Extract the (X, Y) coordinate from the center of the cell holding the provided text.  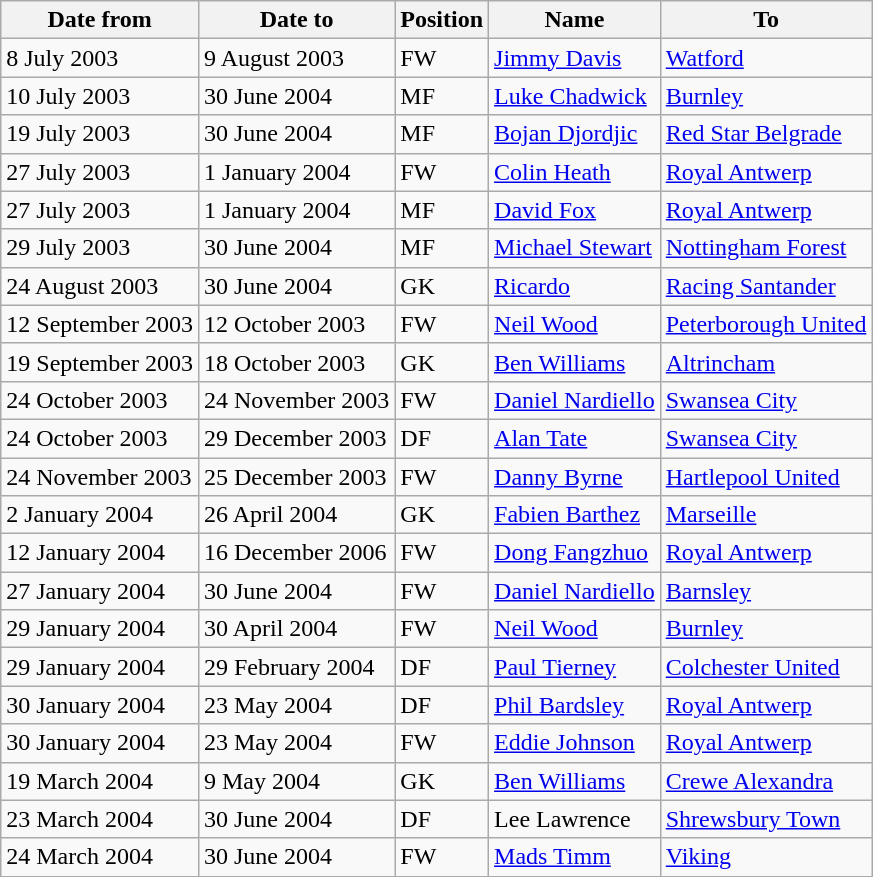
12 October 2003 (296, 324)
Colchester United (766, 667)
Marseille (766, 515)
Danny Byrne (575, 477)
Peterborough United (766, 324)
Luke Chadwick (575, 96)
Altrincham (766, 362)
29 July 2003 (100, 248)
8 July 2003 (100, 58)
29 February 2004 (296, 667)
23 March 2004 (100, 819)
Eddie Johnson (575, 743)
Hartlepool United (766, 477)
Paul Tierney (575, 667)
Bojan Djordjic (575, 134)
Watford (766, 58)
Ricardo (575, 286)
Position (442, 20)
David Fox (575, 210)
Date from (100, 20)
30 April 2004 (296, 629)
Racing Santander (766, 286)
27 January 2004 (100, 591)
26 April 2004 (296, 515)
10 July 2003 (100, 96)
19 September 2003 (100, 362)
19 July 2003 (100, 134)
Shrewsbury Town (766, 819)
Mads Timm (575, 857)
24 March 2004 (100, 857)
Phil Bardsley (575, 705)
Nottingham Forest (766, 248)
2 January 2004 (100, 515)
12 September 2003 (100, 324)
16 December 2006 (296, 553)
Lee Lawrence (575, 819)
Date to (296, 20)
Red Star Belgrade (766, 134)
Crewe Alexandra (766, 781)
25 December 2003 (296, 477)
To (766, 20)
24 August 2003 (100, 286)
18 October 2003 (296, 362)
Barnsley (766, 591)
Colin Heath (575, 172)
Name (575, 20)
Fabien Barthez (575, 515)
Michael Stewart (575, 248)
9 August 2003 (296, 58)
Dong Fangzhuo (575, 553)
Jimmy Davis (575, 58)
Alan Tate (575, 438)
29 December 2003 (296, 438)
9 May 2004 (296, 781)
19 March 2004 (100, 781)
12 January 2004 (100, 553)
Viking (766, 857)
